Output the [X, Y] coordinate of the center of the cell containing the given text.  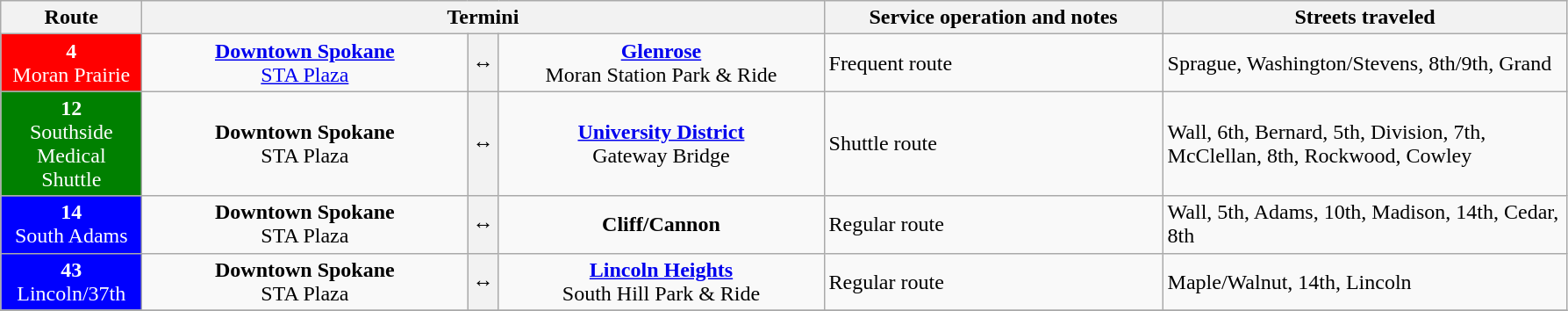
43Lincoln/37th [72, 281]
Shuttle route [993, 144]
Streets traveled [1365, 18]
14South Adams [72, 225]
Frequent route [993, 63]
Sprague, Washington/Stevens, 8th/9th, Grand [1365, 63]
Termini [483, 18]
12Southside Medical Shuttle [72, 144]
Maple/Walnut, 14th, Lincoln [1365, 281]
Lincoln HeightsSouth Hill Park & Ride [662, 281]
GlenroseMoran Station Park & Ride [662, 63]
4Moran Prairie [72, 63]
Service operation and notes [993, 18]
University DistrictGateway Bridge [662, 144]
Wall, 5th, Adams, 10th, Madison, 14th, Cedar, 8th [1365, 225]
Wall, 6th, Bernard, 5th, Division, 7th, McClellan, 8th, Rockwood, Cowley [1365, 144]
Route [72, 18]
Cliff/Cannon [662, 225]
